Find where the given text appears and provide that cell's center as [x, y] coordinate. 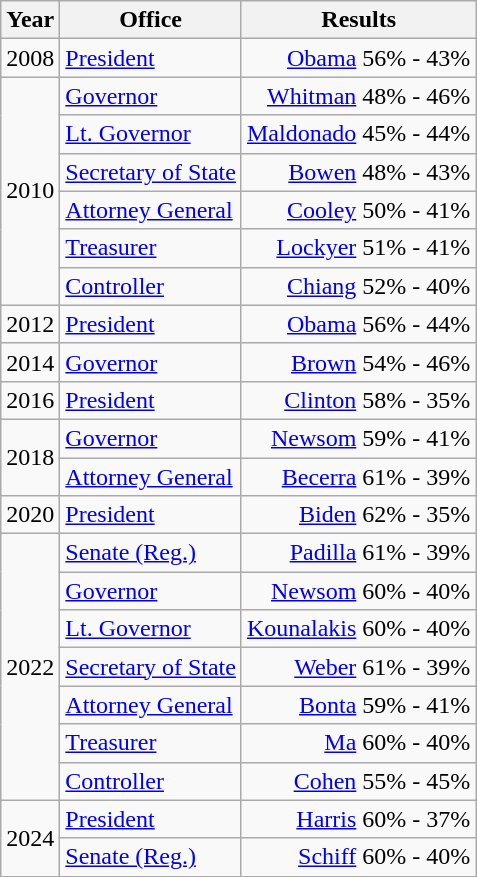
2018 [30, 457]
Obama 56% - 44% [358, 324]
2024 [30, 838]
Chiang 52% - 40% [358, 286]
2010 [30, 191]
Schiff 60% - 40% [358, 857]
Clinton 58% - 35% [358, 400]
2016 [30, 400]
2020 [30, 515]
Cohen 55% - 45% [358, 781]
Padilla 61% - 39% [358, 553]
Results [358, 20]
Office [151, 20]
Bonta 59% - 41% [358, 705]
Ma 60% - 40% [358, 743]
Brown 54% - 46% [358, 362]
Weber 61% - 39% [358, 667]
Year [30, 20]
Harris 60% - 37% [358, 819]
2012 [30, 324]
Kounalakis 60% - 40% [358, 629]
Lockyer 51% - 41% [358, 248]
2022 [30, 667]
Cooley 50% - 41% [358, 210]
Biden 62% - 35% [358, 515]
Maldonado 45% - 44% [358, 134]
2008 [30, 58]
Bowen 48% - 43% [358, 172]
Whitman 48% - 46% [358, 96]
Newsom 60% - 40% [358, 591]
2014 [30, 362]
Newsom 59% - 41% [358, 438]
Obama 56% - 43% [358, 58]
Becerra 61% - 39% [358, 477]
